Capture the cell that displays the provided text and extract its (X, Y) central coordinate. 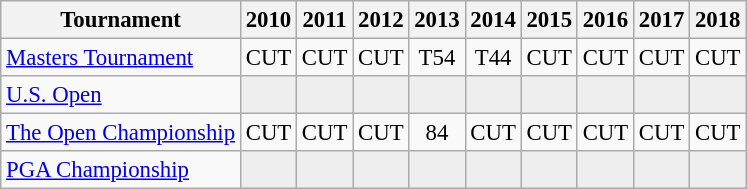
T54 (437, 58)
U.S. Open (121, 95)
2013 (437, 20)
2012 (381, 20)
2018 (718, 20)
2017 (661, 20)
PGA Championship (121, 170)
2014 (493, 20)
Tournament (121, 20)
Masters Tournament (121, 58)
2010 (268, 20)
T44 (493, 58)
2011 (325, 20)
84 (437, 133)
2016 (605, 20)
The Open Championship (121, 133)
2015 (549, 20)
